Scan for the cell matching the given text and deliver its (X, Y) coordinate at center. 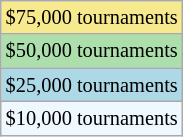
$75,000 tournaments (92, 17)
$25,000 tournaments (92, 85)
$50,000 tournaments (92, 51)
$10,000 tournaments (92, 118)
